Scan for the cell matching the given text and deliver its [X, Y] coordinate at center. 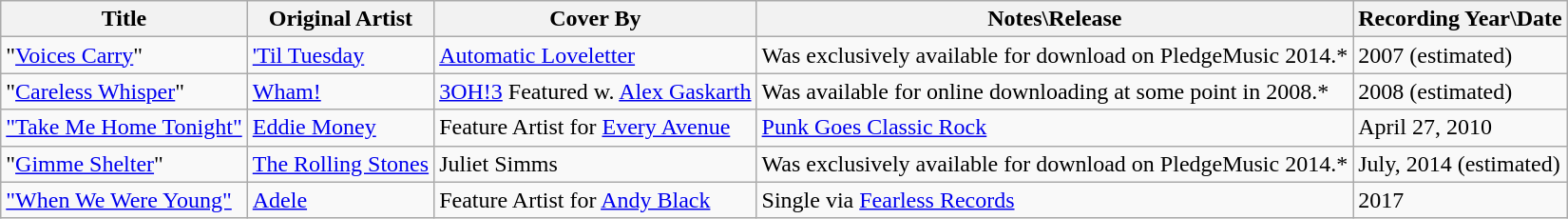
Wham! [340, 91]
2007 (estimated) [1460, 55]
Adele [340, 200]
Original Artist [340, 19]
April 27, 2010 [1460, 128]
The Rolling Stones [340, 164]
"Careless Whisper" [124, 91]
Feature Artist for Andy Black [595, 200]
Was available for online downloading at some point in 2008.* [1055, 91]
Single via Fearless Records [1055, 200]
Juliet Simms [595, 164]
"When We Were Young" [124, 200]
Notes\Release [1055, 19]
Eddie Money [340, 128]
Punk Goes Classic Rock [1055, 128]
Cover By [595, 19]
Recording Year\Date [1460, 19]
2008 (estimated) [1460, 91]
"Take Me Home Tonight" [124, 128]
July, 2014 (estimated) [1460, 164]
"Gimme Shelter" [124, 164]
Automatic Loveletter [595, 55]
'Til Tuesday [340, 55]
3OH!3 Featured w. Alex Gaskarth [595, 91]
2017 [1460, 200]
"Voices Carry" [124, 55]
Feature Artist for Every Avenue [595, 128]
Title [124, 19]
